Return [x, y] of the center of cell containing provided text 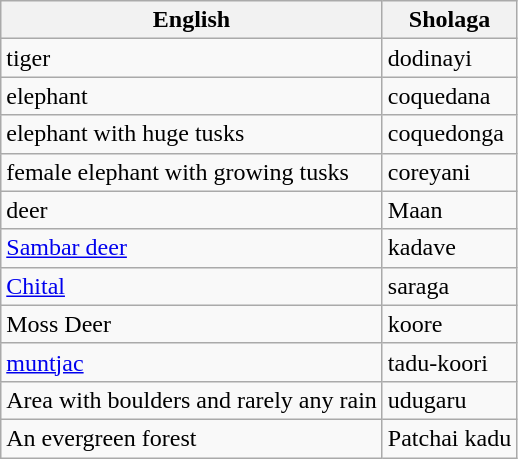
coquedana [449, 96]
dodinayi [449, 58]
muntjac [192, 362]
Maan [449, 210]
female elephant with growing tusks [192, 172]
udugaru [449, 400]
Area with boulders and rarely any rain [192, 400]
tadu-koori [449, 362]
Chital [192, 286]
Patchai kadu [449, 438]
Sholaga [449, 20]
coquedonga [449, 134]
elephant with huge tusks [192, 134]
An evergreen forest [192, 438]
koore [449, 324]
deer [192, 210]
Moss Deer [192, 324]
elephant [192, 96]
coreyani [449, 172]
Sambar deer [192, 248]
kadave [449, 248]
saraga [449, 286]
tiger [192, 58]
English [192, 20]
